Determine the (x, y) coordinate at the center of the cell enclosing the given text.  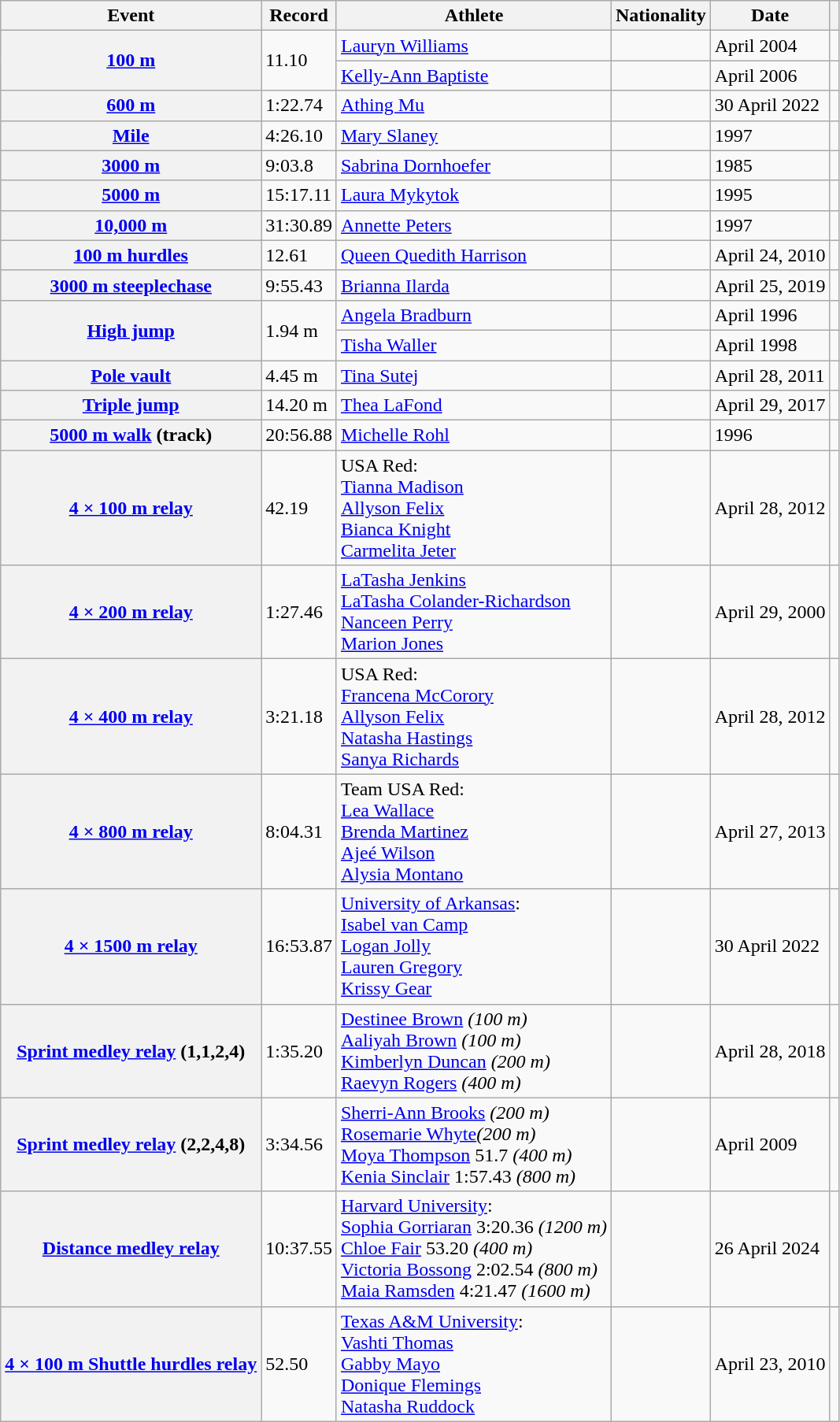
31:30.89 (299, 225)
Triple jump (131, 405)
April 29, 2000 (770, 613)
USA Red:Francena McCororyAllyson FelixNatasha HastingsSanya Richards (474, 717)
Sprint medley relay (1,1,2,4) (131, 1050)
Kelly-Ann Baptiste (474, 76)
1995 (770, 195)
4 × 400 m relay (131, 717)
100 m hurdles (131, 255)
5000 m (131, 195)
600 m (131, 106)
Destinee Brown (100 m)Aaliyah Brown (100 m)Kimberlyn Duncan (200 m)Raevyn Rogers (400 m) (474, 1050)
3000 m (131, 165)
University of Arkansas:Isabel van CampLogan JollyLauren GregoryKrissy Gear (474, 946)
26 April 2024 (770, 1249)
April 23, 2010 (770, 1364)
4:26.10 (299, 135)
100 m (131, 61)
3:21.18 (299, 717)
20:56.88 (299, 435)
14.20 m (299, 405)
4 × 200 m relay (131, 613)
1:27.46 (299, 613)
Distance medley relay (131, 1249)
1:22.74 (299, 106)
10,000 m (131, 225)
April 1996 (770, 315)
April 1998 (770, 345)
12.61 (299, 255)
Texas A&M University:Vashti ThomasGabby MayoDonique FlemingsNatasha Ruddock (474, 1364)
10:37.55 (299, 1249)
Sherri-Ann Brooks (200 m)Rosemarie Whyte(200 m)Moya Thompson 51.7 (400 m)Kenia Sinclair 1:57.43 (800 m) (474, 1145)
4.45 m (299, 376)
Queen Quedith Harrison (474, 255)
4 × 100 m Shuttle hurdles relay (131, 1364)
1985 (770, 165)
Lauryn Williams (474, 46)
16:53.87 (299, 946)
1996 (770, 435)
4 × 800 m relay (131, 831)
April 28, 2011 (770, 376)
April 28, 2018 (770, 1050)
Michelle Rohl (474, 435)
Tisha Waller (474, 345)
LaTasha JenkinsLaTasha Colander-RichardsonNanceen PerryMarion Jones (474, 613)
4 × 100 m relay (131, 508)
9:03.8 (299, 165)
Record (299, 16)
April 25, 2019 (770, 285)
Event (131, 16)
Tina Sutej (474, 376)
Sprint medley relay (2,2,4,8) (131, 1145)
11.10 (299, 61)
Mary Slaney (474, 135)
Pole vault (131, 376)
4 × 1500 m relay (131, 946)
Laura Mykytok (474, 195)
9:55.43 (299, 285)
8:04.31 (299, 831)
1.94 m (299, 330)
April 2006 (770, 76)
Nationality (661, 16)
1:35.20 (299, 1050)
April 24, 2010 (770, 255)
3:34.56 (299, 1145)
Mile (131, 135)
Thea LaFond (474, 405)
42.19 (299, 508)
Date (770, 16)
April 29, 2017 (770, 405)
Athing Mu (474, 106)
52.50 (299, 1364)
USA Red:Tianna MadisonAllyson FelixBianca KnightCarmelita Jeter (474, 508)
High jump (131, 330)
5000 m walk (track) (131, 435)
Athlete (474, 16)
Sabrina Dornhoefer (474, 165)
April 2004 (770, 46)
April 2009 (770, 1145)
Annette Peters (474, 225)
3000 m steeplechase (131, 285)
Brianna Ilarda (474, 285)
April 27, 2013 (770, 831)
Harvard University:Sophia Gorriaran 3:20.36 (1200 m)Chloe Fair 53.20 (400 m)Victoria Bossong 2:02.54 (800 m)Maia Ramsden 4:21.47 (1600 m) (474, 1249)
15:17.11 (299, 195)
Angela Bradburn (474, 315)
Team USA Red:Lea WallaceBrenda MartinezAjeé WilsonAlysia Montano (474, 831)
